Capture the cell that displays the provided text and extract its [X, Y] central coordinate. 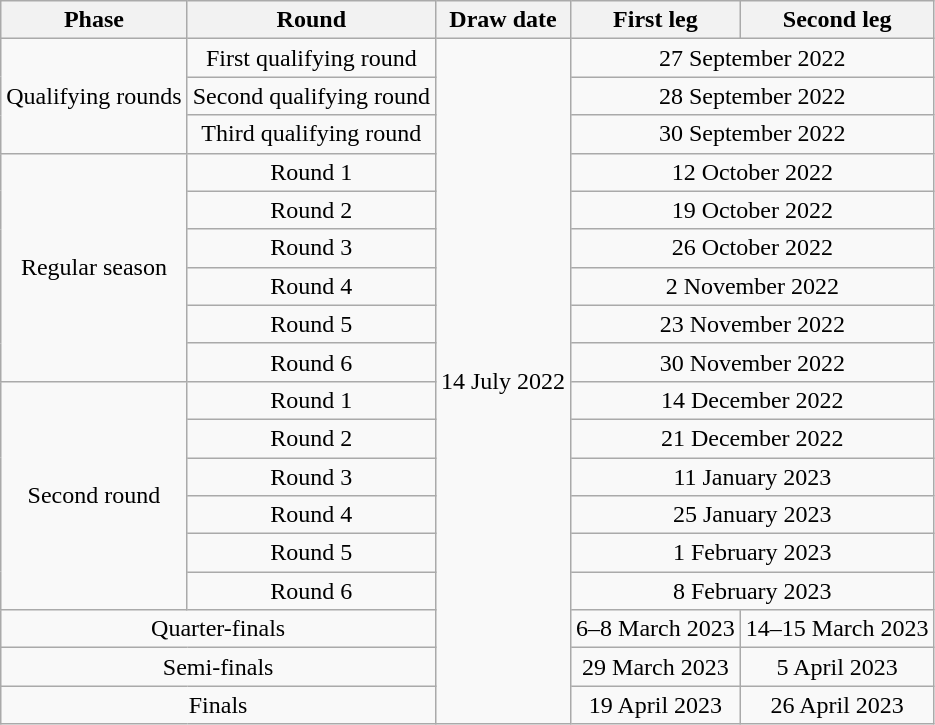
19 April 2023 [656, 705]
Second qualifying round [311, 96]
Quarter-finals [218, 629]
Second round [94, 495]
2 November 2022 [752, 286]
21 December 2022 [752, 438]
26 April 2023 [837, 705]
1 February 2023 [752, 553]
Draw date [502, 20]
Regular season [94, 267]
29 March 2023 [656, 667]
30 November 2022 [752, 362]
30 September 2022 [752, 134]
Second leg [837, 20]
23 November 2022 [752, 324]
Finals [218, 705]
12 October 2022 [752, 172]
Third qualifying round [311, 134]
5 April 2023 [837, 667]
First qualifying round [311, 58]
14 July 2022 [502, 382]
14 December 2022 [752, 400]
8 February 2023 [752, 591]
6–8 March 2023 [656, 629]
14–15 March 2023 [837, 629]
Round [311, 20]
25 January 2023 [752, 515]
Qualifying rounds [94, 96]
27 September 2022 [752, 58]
28 September 2022 [752, 96]
26 October 2022 [752, 248]
11 January 2023 [752, 477]
Semi-finals [218, 667]
19 October 2022 [752, 210]
First leg [656, 20]
Phase [94, 20]
